Output the (X, Y) coordinate of the center of the cell containing the given text.  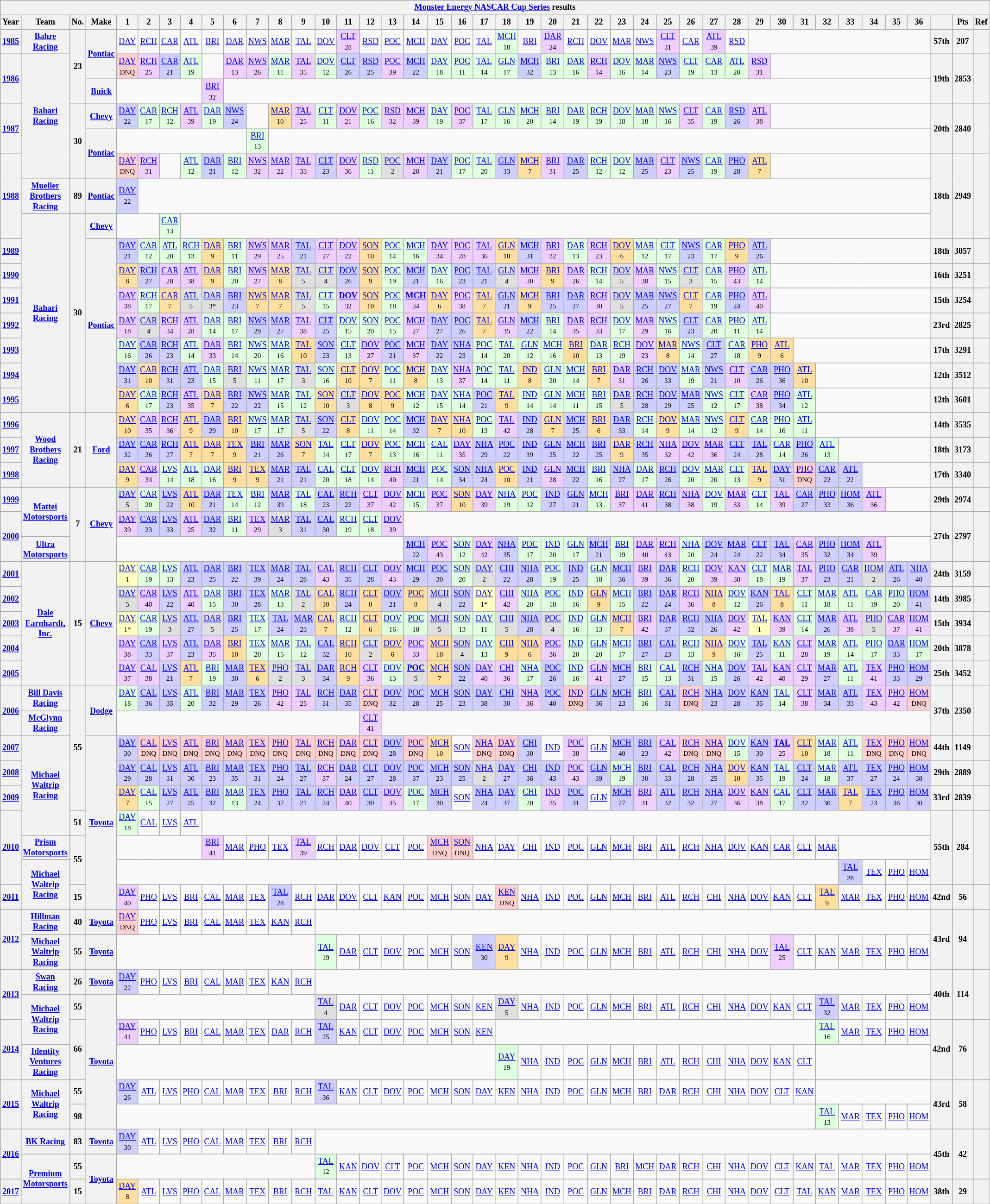
BRI6 (599, 425)
3878 (963, 649)
2015 (11, 1104)
NHA37 (462, 375)
ATL13 (827, 450)
RSD31 (759, 67)
MCH19 (622, 773)
Bahre Racing (45, 42)
TAL32 (827, 1007)
2006 (11, 710)
10 (326, 22)
PHO20 (897, 599)
POC10 (507, 475)
3452 (963, 673)
TEX27 (874, 773)
CAR4 (149, 326)
POC31 (576, 798)
DAY32 (127, 450)
IND21 (530, 475)
KEN30 (484, 952)
3985 (963, 599)
NHA29 (484, 450)
25th (941, 673)
CLT29 (805, 673)
1989 (11, 251)
CLT32 (805, 798)
94 (963, 940)
LVS33 (170, 524)
CLT41 (371, 723)
MCH9 (530, 301)
3254 (963, 301)
ATL9 (191, 425)
207 (963, 42)
16th (941, 276)
NWS32 (258, 166)
MCH5 (440, 624)
Ultra Motorsports (45, 549)
HOM34 (851, 549)
TAL24 (280, 624)
POC8 (416, 599)
NHA26 (714, 624)
PHO5 (874, 624)
DAY26 (127, 1092)
PHO28 (737, 166)
RSD26 (737, 116)
DAR32 (212, 524)
ATL37 (851, 773)
MCH8 (416, 375)
DOV18 (622, 116)
2 (149, 22)
DAY10 (127, 425)
DAR41 (645, 500)
TEX6 (258, 673)
45th (941, 1154)
37th (941, 710)
DOV13 (393, 673)
DAR14 (212, 326)
LVS37 (170, 649)
POC4 (553, 624)
CAL30 (326, 524)
3159 (963, 574)
BRI41 (212, 847)
POC16 (371, 116)
CLT30 (371, 798)
2839 (963, 798)
40th (941, 995)
CLT35 (691, 116)
IND28 (530, 425)
PHO34 (782, 400)
TAL1 (759, 624)
RCH43 (668, 549)
DOV22 (348, 251)
CAR28 (170, 276)
MCH18 (507, 42)
SONDNQ (462, 847)
POC2 (393, 166)
GLN14 (553, 400)
SON34 (462, 475)
CAR22 (827, 475)
NHA25 (714, 773)
GLN7 (553, 425)
2005 (11, 673)
GLN16 (507, 116)
NHA36 (530, 698)
55th (941, 847)
GLN4 (507, 276)
CAL32 (326, 649)
NWS20 (258, 351)
CLT9 (737, 425)
24th (941, 574)
8 (280, 22)
ATL28 (191, 326)
2949 (963, 196)
RCH37 (326, 773)
DAR27 (576, 301)
1998 (11, 475)
17 (484, 22)
NHA14 (462, 400)
KAN40 (782, 673)
IND25 (576, 574)
MCH31 (530, 251)
2825 (963, 326)
76 (963, 1049)
KAN39 (782, 624)
MAR16 (280, 351)
36 (919, 22)
1999 (11, 500)
BRI39 (645, 574)
MAR33 (737, 500)
DAR31 (622, 375)
MCH14 (576, 375)
3291 (963, 351)
27 (714, 22)
Dodge (101, 710)
MCH28 (416, 166)
GLN10 (507, 251)
TEX17 (258, 624)
DOV11 (371, 425)
2003 (11, 624)
MAR36 (714, 450)
CAR18 (737, 351)
NWS7 (258, 301)
11 (348, 22)
83 (78, 1141)
TEX28 (258, 599)
CAR23 (149, 524)
MAR39 (280, 500)
Bill Davis Racing (45, 698)
TAL33 (303, 166)
Wood Brothers Racing (45, 450)
CLT6 (371, 624)
1994 (11, 375)
POCDNQ (416, 748)
2000 (11, 536)
KENDNQ (507, 897)
HOM17 (919, 649)
TAL38 (303, 326)
Make (101, 22)
TAL4 (326, 1007)
3057 (963, 251)
3512 (963, 375)
DAR37 (668, 624)
PHO37 (280, 798)
POC12 (530, 500)
McGlynn Racing (45, 723)
ATL27 (191, 624)
TAL37 (805, 574)
33 (851, 22)
RSD11 (371, 166)
PHO17 (874, 649)
MCH12 (416, 400)
NHA8 (714, 599)
TEX20 (258, 649)
DAR36 (668, 574)
BRI17 (235, 326)
POC5 (416, 673)
DOV29 (668, 400)
ATLDNQ (191, 748)
CLT31 (668, 42)
ATL30 (191, 773)
TAL16 (827, 1032)
6 (235, 22)
BRI37 (622, 500)
2012 (11, 940)
LVS27 (170, 798)
KAN11 (782, 649)
3 (170, 22)
MAR21 (280, 475)
2853 (963, 79)
POC9 (393, 400)
TEX31 (258, 773)
DARDNQ (348, 748)
Identity Ventures Racing (45, 1062)
2011 (11, 897)
RCH30 (599, 301)
GLN9 (599, 599)
2010 (11, 847)
CAR10 (149, 375)
MAR34 (827, 698)
CAR40 (149, 599)
DOV19 (714, 500)
CAL13 (668, 673)
1997 (11, 450)
NWS22 (258, 400)
MCH40 (622, 748)
33rd (941, 798)
MAR11 (280, 67)
CAL10 (326, 599)
TALDNQ (303, 748)
GLN25 (553, 450)
ATL35 (191, 400)
ATL18 (191, 475)
NHA6 (530, 649)
SON12 (462, 549)
POC22 (507, 450)
DOV35 (393, 798)
NHA10 (462, 425)
GLN18 (599, 574)
HOM30 (919, 798)
1996 (11, 425)
GLN33 (507, 166)
NWS25 (691, 166)
66 (78, 1049)
2017 (11, 1191)
56 (963, 897)
PHO16 (782, 425)
2007 (11, 748)
MCHDNQ (440, 847)
CAL36 (149, 698)
1988 (11, 196)
2002 (11, 599)
IND35 (553, 798)
2001 (11, 574)
Year (11, 22)
RCH38 (668, 500)
BK Racing (45, 1141)
GLN28 (553, 475)
2014 (11, 1049)
2016 (11, 1154)
DAY41 (127, 1032)
TAL35 (303, 67)
KAN26 (759, 599)
CAL31 (668, 698)
9 (303, 22)
TAL10 (303, 351)
1986 (11, 79)
POC36 (553, 649)
CAL15 (149, 798)
2008 (11, 773)
RSD32 (393, 116)
NHA32 (668, 450)
1 (127, 22)
DOV43 (393, 574)
RCH40 (393, 475)
ATL5 (191, 301)
CLT2 (371, 649)
TAL34 (782, 549)
IND8 (530, 375)
RCH20 (691, 574)
HOM29 (919, 673)
NHA2 (484, 773)
MAR10 (280, 116)
TEX43 (874, 698)
Team (45, 22)
INDDNQ (576, 698)
CAR33 (149, 649)
3535 (963, 425)
NWS15 (668, 276)
HOM2 (874, 574)
3173 (963, 450)
98 (78, 1117)
2889 (963, 773)
58 (963, 1104)
RCH10 (348, 649)
25 (668, 22)
LVS31 (170, 773)
SON16 (326, 375)
BRI5 (235, 375)
MAR12 (645, 251)
HOM38 (919, 773)
PHO23 (827, 574)
POC15 (393, 326)
GLN12 (530, 351)
DAR29 (212, 425)
1987 (11, 129)
TAL17 (484, 116)
ATL36 (874, 500)
2840 (963, 129)
MCH36 (622, 574)
IND43 (553, 773)
3340 (963, 475)
BRI27 (645, 649)
SON25 (462, 773)
2004 (11, 649)
13 (393, 22)
2013 (11, 995)
MCH17 (622, 649)
DOV17 (622, 326)
MCH13 (599, 500)
NWS21 (714, 375)
89 (78, 196)
DAY35 (462, 450)
DOV33 (668, 375)
DOV27 (371, 351)
CLT4 (326, 276)
1149 (963, 748)
34 (874, 22)
ATL22 (851, 475)
Monster Energy NASCAR Cup Series results (495, 7)
TAL31 (303, 524)
DAY29 (127, 773)
MCH29 (416, 574)
284 (963, 847)
Hillman Racing (45, 922)
NHA17 (530, 673)
IND39 (530, 450)
BRI42 (645, 624)
5 (212, 22)
DOV9 (668, 425)
IND14 (530, 400)
DAY42 (484, 549)
SON7 (303, 450)
POC33 (416, 649)
No. (78, 22)
CAL33 (668, 773)
NHA9 (714, 649)
32 (827, 22)
MAR23 (303, 624)
BRIDNQ (212, 748)
MCH20 (530, 116)
DAY11 (484, 624)
CAR37 (897, 624)
GLN39 (599, 773)
Swan Racing (45, 982)
GLN41 (599, 673)
18 (507, 22)
CAR34 (149, 475)
MCH39 (416, 116)
1985 (11, 42)
DOV10 (737, 773)
TEX14 (235, 500)
SON9 (371, 276)
1995 (11, 400)
NHA15 (714, 673)
CAR15 (714, 276)
2974 (963, 500)
NWS14 (691, 351)
CAR38 (759, 400)
38th (941, 1191)
Prism Motorsports (45, 847)
DAY1 (127, 574)
CAR27 (805, 500)
ATL6 (782, 351)
19th (941, 79)
POC39 (393, 67)
MCH11 (576, 400)
CAL7 (326, 624)
CLT22 (759, 549)
CLT36 (371, 673)
TEX29 (258, 524)
28 (737, 22)
RCH17 (149, 301)
CAL28 (149, 773)
TEX39 (258, 574)
Buick (101, 91)
20 (553, 22)
LVS21 (170, 673)
CLT25 (326, 326)
CLT26 (348, 67)
DOV23 (645, 351)
DAY15 (440, 400)
14 (416, 22)
22 (599, 22)
Ford (101, 450)
2797 (963, 536)
TAL27 (303, 773)
DAR26 (576, 276)
CHI5 (507, 624)
TAL11 (507, 375)
1992 (11, 326)
TAL18 (303, 500)
DOV20 (691, 475)
GLN35 (507, 326)
ATL32 (668, 798)
3934 (963, 624)
Premium Motorsports (45, 1179)
NWS24 (235, 116)
CHI20 (530, 798)
35 (897, 22)
CHI22 (507, 574)
RCH34 (170, 326)
CAR7 (170, 301)
CAR12 (149, 251)
DAR34 (326, 673)
TEX23 (874, 798)
DAY2 (484, 574)
PHO2 (280, 673)
42 (963, 1154)
2009 (11, 798)
1990 (11, 276)
TEX41 (874, 673)
TAL8 (782, 599)
TEX24 (258, 798)
TEX26 (258, 698)
GLN13 (599, 624)
PHO43 (737, 276)
2350 (963, 710)
NHA35 (507, 549)
DAR17 (645, 475)
CHI9 (507, 649)
MAR22 (280, 166)
KAN30 (759, 748)
PHO11 (737, 326)
CAL43 (326, 574)
CAL42 (668, 748)
CAL17 (782, 798)
LVS3 (170, 624)
TAL13 (827, 1117)
31 (805, 22)
CLT19 (691, 67)
RCH33 (599, 326)
LVS35 (170, 698)
40 (78, 922)
16 (462, 22)
MCH37 (416, 351)
SON4 (462, 649)
CAL38 (149, 673)
CALDNQ (149, 748)
DAR3* (212, 301)
RCH25 (149, 67)
CLT38 (805, 698)
24 (645, 22)
DOV24 (714, 549)
BRI20 (235, 276)
3601 (963, 400)
NHA38 (691, 500)
51 (78, 822)
POC40 (553, 698)
MAR35 (235, 773)
114 (963, 995)
TAL2 (303, 599)
CAL20 (326, 475)
CAL11 (440, 450)
1993 (11, 351)
BRI7 (599, 375)
MARDNQ (235, 748)
27th (941, 536)
LVS13 (170, 574)
RCH22 (348, 500)
NHA40 (919, 574)
1991 (11, 301)
MCH4 (440, 599)
RSD25 (371, 67)
CLT37 (371, 500)
MAR7 (280, 301)
DOV14 (371, 475)
NWS11 (258, 375)
3251 (963, 276)
Pts (963, 22)
CLT15 (326, 301)
23rd (941, 326)
19 (530, 22)
ATL19 (191, 67)
RCH9 (348, 673)
SON13 (462, 624)
MAR3 (280, 524)
12 (371, 22)
BRI21 (258, 450)
ATL33 (851, 698)
LVS14 (170, 475)
POC30 (440, 574)
Dale Earnhardt, Inc. (45, 624)
NHA19 (507, 500)
4 (191, 22)
Mattei Motorsports (45, 512)
IND27 (553, 500)
PHO26 (805, 450)
57th (941, 42)
DOV8 (371, 400)
LVSDNQ (170, 748)
HOM36 (851, 500)
NWS26 (258, 67)
PHO32 (827, 549)
POC23 (462, 276)
MAR20 (714, 475)
GLN36 (599, 698)
CHI42 (507, 599)
CLT7 (691, 301)
DAY34 (440, 251)
Mueller Brothers Racing (45, 196)
MCH34 (416, 301)
NWS17 (258, 425)
44th (941, 748)
Ref (981, 22)
